Extract the (X, Y) coordinate from the center of the cell holding the provided text.  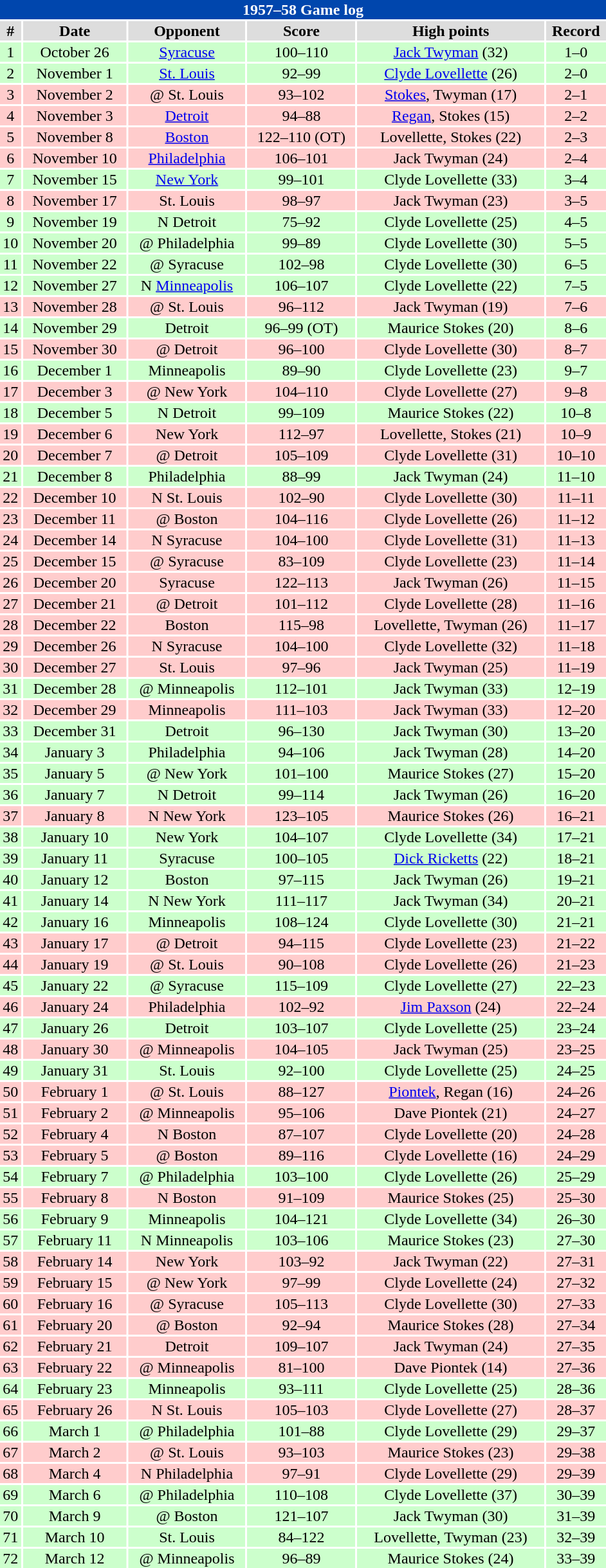
Lovellette, Twyman (26) (451, 625)
51 (10, 1113)
February 4 (75, 1134)
95–106 (301, 1113)
12–19 (576, 689)
43 (10, 943)
10–9 (576, 434)
105–109 (301, 455)
9–7 (576, 370)
February 5 (75, 1155)
28–36 (576, 1389)
High points (451, 31)
9–8 (576, 392)
89–116 (301, 1155)
33 (10, 731)
123–105 (301, 816)
59 (10, 1283)
61 (10, 1325)
21–22 (576, 943)
40 (10, 879)
22 (10, 498)
109–107 (301, 1346)
Stokes, Twyman (17) (451, 95)
26 (10, 582)
Dave Piontek (21) (451, 1113)
104–110 (301, 392)
February 9 (75, 1219)
February 16 (75, 1304)
Clyde Lovellette (33) (451, 179)
2–4 (576, 158)
January 19 (75, 964)
Jack Twyman (19) (451, 307)
Lovellette, Stokes (21) (451, 434)
December 21 (75, 604)
Dave Piontek (14) (451, 1367)
25–29 (576, 1176)
99–114 (301, 795)
110–108 (301, 1495)
111–103 (301, 710)
11–19 (576, 667)
11–12 (576, 519)
115–98 (301, 625)
104–107 (301, 837)
18 (10, 413)
December 20 (75, 582)
Clyde Lovellette (28) (451, 604)
7 (10, 179)
92–100 (301, 1070)
11–17 (576, 625)
Lovellette, Twyman (23) (451, 1537)
101–88 (301, 1431)
1 (10, 52)
45 (10, 986)
97–91 (301, 1473)
12 (10, 285)
27–32 (576, 1283)
27–36 (576, 1367)
96–89 (301, 1558)
10–10 (576, 455)
16 (10, 370)
January 24 (75, 1007)
January 16 (75, 922)
48 (10, 1049)
December 8 (75, 476)
92–99 (301, 73)
January 10 (75, 837)
68 (10, 1473)
1957–58 Game log (303, 10)
122–110 (OT) (301, 137)
Jack Twyman (22) (451, 1261)
106–107 (301, 285)
81–100 (301, 1367)
January 3 (75, 752)
Maurice Stokes (26) (451, 816)
Piontek, Regan (16) (451, 1092)
7–5 (576, 285)
March 9 (75, 1516)
64 (10, 1389)
18–21 (576, 858)
1–0 (576, 52)
29–38 (576, 1452)
97–96 (301, 667)
Maurice Stokes (28) (451, 1325)
January 5 (75, 773)
December 1 (75, 370)
December 5 (75, 413)
25–30 (576, 1198)
99–101 (301, 179)
January 11 (75, 858)
94–88 (301, 116)
16–21 (576, 816)
84–122 (301, 1537)
Maurice Stokes (27) (451, 773)
November 10 (75, 158)
November 27 (75, 285)
89–90 (301, 370)
105–113 (301, 1304)
94–115 (301, 943)
21–21 (576, 922)
10 (10, 243)
15–20 (576, 773)
27 (10, 604)
Clyde Lovellette (24) (451, 1283)
96–99 (OT) (301, 328)
Clyde Lovellette (20) (451, 1134)
98–97 (301, 201)
December 31 (75, 731)
8 (10, 201)
20–21 (576, 901)
19 (10, 434)
67 (10, 1452)
96–112 (301, 307)
25 (10, 561)
February 14 (75, 1261)
5 (10, 137)
November 20 (75, 243)
108–124 (301, 922)
33–39 (576, 1558)
103–107 (301, 1028)
27–35 (576, 1346)
13–20 (576, 731)
December 6 (75, 434)
35 (10, 773)
26–30 (576, 1219)
62 (10, 1346)
2–0 (576, 73)
December 27 (75, 667)
66 (10, 1431)
February 7 (75, 1176)
37 (10, 816)
38 (10, 837)
72 (10, 1558)
November 29 (75, 328)
February 21 (75, 1346)
2–1 (576, 95)
24 (10, 540)
121–107 (301, 1516)
3–4 (576, 179)
49 (10, 1070)
December 14 (75, 540)
3 (10, 95)
October 26 (75, 52)
103–106 (301, 1240)
17 (10, 392)
24–25 (576, 1070)
20 (10, 455)
22–24 (576, 1007)
12–20 (576, 710)
46 (10, 1007)
93–103 (301, 1452)
24–29 (576, 1155)
February 22 (75, 1367)
November 30 (75, 349)
102–98 (301, 264)
14–20 (576, 752)
March 4 (75, 1473)
Clyde Lovellette (37) (451, 1495)
December 10 (75, 498)
23–25 (576, 1049)
February 15 (75, 1283)
November 8 (75, 137)
57 (10, 1240)
101–112 (301, 604)
112–97 (301, 434)
Lovellette, Stokes (22) (451, 137)
11–18 (576, 646)
36 (10, 795)
111–117 (301, 901)
November 28 (75, 307)
November 2 (75, 95)
6 (10, 158)
100–105 (301, 858)
11–15 (576, 582)
30 (10, 667)
December 15 (75, 561)
November 17 (75, 201)
Clyde Lovellette (22) (451, 285)
97–115 (301, 879)
8–6 (576, 328)
104–116 (301, 519)
Jack Twyman (28) (451, 752)
December 11 (75, 519)
Dick Ricketts (22) (451, 858)
November 22 (75, 264)
Jack Twyman (32) (451, 52)
February 26 (75, 1410)
99–89 (301, 243)
75–92 (301, 222)
Maurice Stokes (24) (451, 1558)
March 10 (75, 1537)
December 26 (75, 646)
97–99 (301, 1283)
13 (10, 307)
March 12 (75, 1558)
34 (10, 752)
88–127 (301, 1092)
Maurice Stokes (22) (451, 413)
39 (10, 858)
January 12 (75, 879)
Jack Twyman (23) (451, 201)
2–2 (576, 116)
42 (10, 922)
11–14 (576, 561)
December 28 (75, 689)
53 (10, 1155)
28 (10, 625)
54 (10, 1176)
19–21 (576, 879)
January 7 (75, 795)
27–31 (576, 1261)
6–5 (576, 264)
93–111 (301, 1389)
Date (75, 31)
122–113 (301, 582)
November 1 (75, 73)
112–101 (301, 689)
11–16 (576, 604)
11 (10, 264)
60 (10, 1304)
Regan, Stokes (15) (451, 116)
41 (10, 901)
32–39 (576, 1537)
# (10, 31)
15 (10, 349)
44 (10, 964)
104–121 (301, 1219)
103–100 (301, 1176)
January 30 (75, 1049)
105–103 (301, 1410)
10–8 (576, 413)
22–23 (576, 986)
Jim Paxson (24) (451, 1007)
69 (10, 1495)
31–39 (576, 1516)
115–109 (301, 986)
Clyde Lovellette (32) (451, 646)
32 (10, 710)
96–100 (301, 349)
March 6 (75, 1495)
4–5 (576, 222)
91–109 (301, 1198)
102–90 (301, 498)
27–33 (576, 1304)
December 22 (75, 625)
23–24 (576, 1028)
83–109 (301, 561)
28–37 (576, 1410)
Maurice Stokes (20) (451, 328)
94–106 (301, 752)
February 8 (75, 1198)
December 7 (75, 455)
Maurice Stokes (25) (451, 1198)
71 (10, 1537)
7–6 (576, 307)
January 26 (75, 1028)
103–92 (301, 1261)
Jack Twyman (34) (451, 901)
17–21 (576, 837)
102–92 (301, 1007)
9 (10, 222)
5–5 (576, 243)
November 19 (75, 222)
87–107 (301, 1134)
11–10 (576, 476)
Clyde Lovellette (16) (451, 1155)
2–3 (576, 137)
February 20 (75, 1325)
Score (301, 31)
January 22 (75, 986)
92–94 (301, 1325)
30–39 (576, 1495)
24–27 (576, 1113)
February 2 (75, 1113)
Record (576, 31)
January 8 (75, 816)
27–34 (576, 1325)
14 (10, 328)
29 (10, 646)
31 (10, 689)
70 (10, 1516)
58 (10, 1261)
March 1 (75, 1431)
100–110 (301, 52)
16–20 (576, 795)
March 2 (75, 1452)
23 (10, 519)
24–28 (576, 1134)
50 (10, 1092)
January 14 (75, 901)
47 (10, 1028)
21–23 (576, 964)
21 (10, 476)
January 31 (75, 1070)
104–105 (301, 1049)
55 (10, 1198)
99–109 (301, 413)
November 3 (75, 116)
63 (10, 1367)
93–102 (301, 95)
December 29 (75, 710)
February 23 (75, 1389)
November 15 (75, 179)
29–37 (576, 1431)
27–30 (576, 1240)
N Philadelphia (187, 1473)
56 (10, 1219)
106–101 (301, 158)
February 1 (75, 1092)
Opponent (187, 31)
8–7 (576, 349)
90–108 (301, 964)
101–100 (301, 773)
29–39 (576, 1473)
December 3 (75, 392)
11–11 (576, 498)
11–13 (576, 540)
24–26 (576, 1092)
January 17 (75, 943)
52 (10, 1134)
65 (10, 1410)
3–5 (576, 201)
96–130 (301, 731)
88–99 (301, 476)
February 11 (75, 1240)
4 (10, 116)
2 (10, 73)
